From the cell containing the given text, extract its center point as (x, y) coordinate. 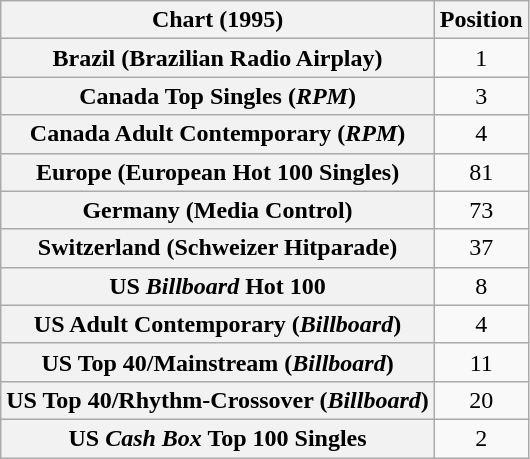
3 (481, 96)
1 (481, 58)
Brazil (Brazilian Radio Airplay) (218, 58)
US Cash Box Top 100 Singles (218, 438)
2 (481, 438)
Germany (Media Control) (218, 210)
US Billboard Hot 100 (218, 286)
Canada Top Singles (RPM) (218, 96)
US Adult Contemporary (Billboard) (218, 324)
US Top 40/Rhythm-Crossover (Billboard) (218, 400)
US Top 40/Mainstream (Billboard) (218, 362)
81 (481, 172)
11 (481, 362)
Switzerland (Schweizer Hitparade) (218, 248)
73 (481, 210)
Chart (1995) (218, 20)
Canada Adult Contemporary (RPM) (218, 134)
8 (481, 286)
37 (481, 248)
20 (481, 400)
Position (481, 20)
Europe (European Hot 100 Singles) (218, 172)
